Identify which cell holds the provided text, then report its (x, y) central coordinate. 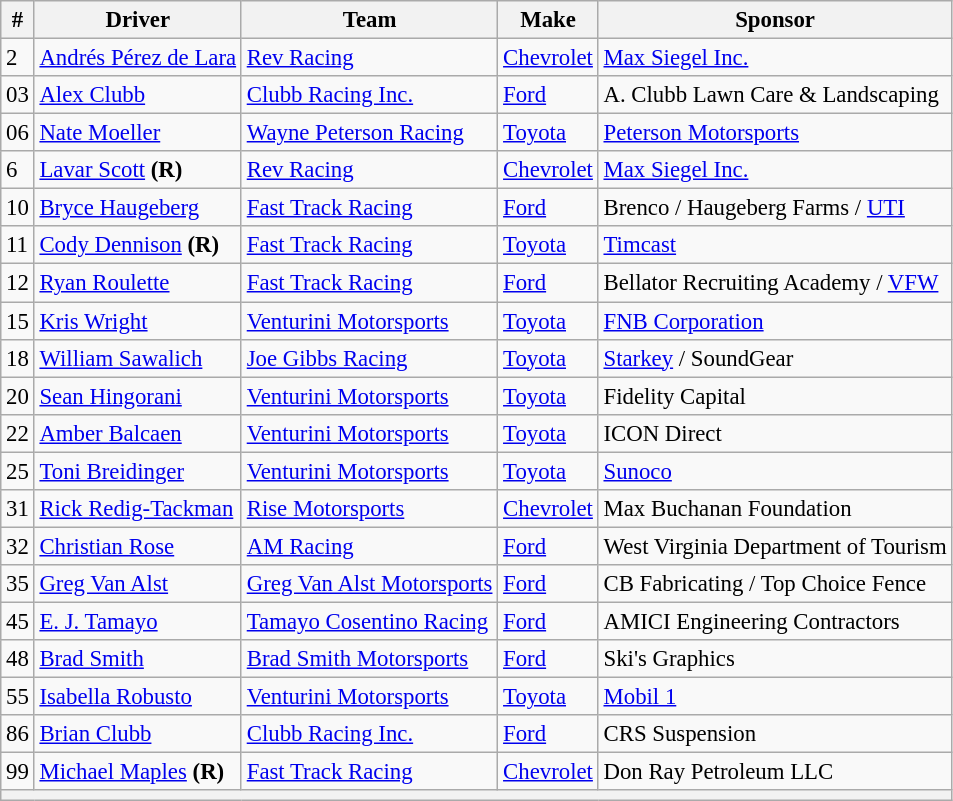
15 (18, 321)
45 (18, 621)
Isabella Robusto (138, 697)
Brian Clubb (138, 734)
ICON Direct (775, 433)
Wayne Peterson Racing (369, 133)
Christian Rose (138, 546)
32 (18, 546)
Brad Smith (138, 659)
2 (18, 58)
AM Racing (369, 546)
18 (18, 358)
Sunoco (775, 471)
86 (18, 734)
Rise Motorsports (369, 509)
31 (18, 509)
Ryan Roulette (138, 283)
Make (548, 20)
35 (18, 584)
06 (18, 133)
03 (18, 95)
Greg Van Alst Motorsports (369, 584)
Joe Gibbs Racing (369, 358)
FNB Corporation (775, 321)
E. J. Tamayo (138, 621)
55 (18, 697)
CRS Suspension (775, 734)
Bryce Haugeberg (138, 208)
11 (18, 245)
25 (18, 471)
Rick Redig-Tackman (138, 509)
Brad Smith Motorsports (369, 659)
William Sawalich (138, 358)
10 (18, 208)
Lavar Scott (R) (138, 170)
99 (18, 772)
# (18, 20)
Nate Moeller (138, 133)
Toni Breidinger (138, 471)
Don Ray Petroleum LLC (775, 772)
CB Fabricating / Top Choice Fence (775, 584)
22 (18, 433)
Brenco / Haugeberg Farms / UTI (775, 208)
Amber Balcaen (138, 433)
Mobil 1 (775, 697)
Cody Dennison (R) (138, 245)
Kris Wright (138, 321)
Greg Van Alst (138, 584)
Michael Maples (R) (138, 772)
48 (18, 659)
AMICI Engineering Contractors (775, 621)
Sponsor (775, 20)
Sean Hingorani (138, 396)
Andrés Pérez de Lara (138, 58)
Peterson Motorsports (775, 133)
Driver (138, 20)
A. Clubb Lawn Care & Landscaping (775, 95)
Bellator Recruiting Academy / VFW (775, 283)
Ski's Graphics (775, 659)
6 (18, 170)
Tamayo Cosentino Racing (369, 621)
Starkey / SoundGear (775, 358)
Alex Clubb (138, 95)
Timcast (775, 245)
Max Buchanan Foundation (775, 509)
Team (369, 20)
12 (18, 283)
Fidelity Capital (775, 396)
West Virginia Department of Tourism (775, 546)
20 (18, 396)
